For the text-containing cell, return its midpoint in [x, y] coordinate format. 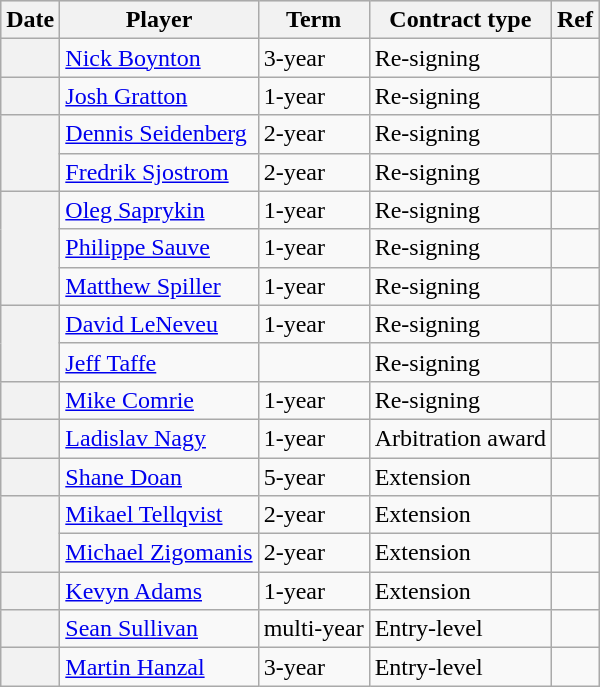
Fredrik Sjostrom [159, 172]
David LeNeveu [159, 324]
multi-year [314, 629]
Ref [576, 20]
Michael Zigomanis [159, 553]
Sean Sullivan [159, 629]
Josh Gratton [159, 96]
Arbitration award [460, 438]
Dennis Seidenberg [159, 134]
Martin Hanzal [159, 667]
Player [159, 20]
Nick Boynton [159, 58]
Oleg Saprykin [159, 210]
Mike Comrie [159, 400]
Kevyn Adams [159, 591]
Ladislav Nagy [159, 438]
Term [314, 20]
Contract type [460, 20]
Shane Doan [159, 477]
5-year [314, 477]
Matthew Spiller [159, 286]
Mikael Tellqvist [159, 515]
Philippe Sauve [159, 248]
Date [30, 20]
Jeff Taffe [159, 362]
